Output the [x, y] coordinate of the center of the cell containing the given text.  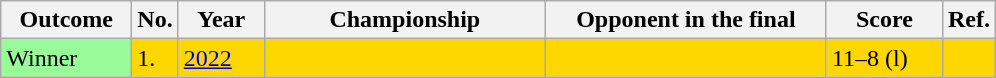
11–8 (l) [884, 58]
Outcome [66, 20]
Opponent in the final [686, 20]
Score [884, 20]
No. [155, 20]
2022 [221, 58]
1. [155, 58]
Championship [404, 20]
Winner [66, 58]
Ref. [968, 20]
Year [221, 20]
